Detect which cell encompasses the target text, then output its [x, y] center coordinate. 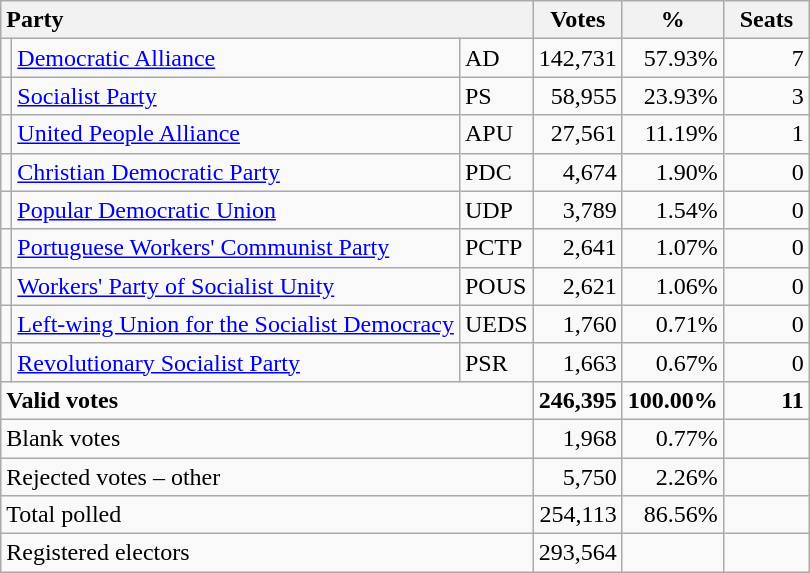
APU [496, 134]
58,955 [578, 96]
293,564 [578, 553]
Seats [766, 20]
1 [766, 134]
57.93% [672, 58]
86.56% [672, 515]
Socialist Party [236, 96]
Popular Democratic Union [236, 210]
27,561 [578, 134]
1.54% [672, 210]
11.19% [672, 134]
PS [496, 96]
% [672, 20]
Registered electors [267, 553]
Votes [578, 20]
PDC [496, 172]
UEDS [496, 324]
100.00% [672, 400]
Workers' Party of Socialist Unity [236, 286]
246,395 [578, 400]
2,641 [578, 248]
Christian Democratic Party [236, 172]
142,731 [578, 58]
7 [766, 58]
Blank votes [267, 438]
United People Alliance [236, 134]
254,113 [578, 515]
UDP [496, 210]
1.07% [672, 248]
2,621 [578, 286]
Valid votes [267, 400]
5,750 [578, 477]
PSR [496, 362]
1.90% [672, 172]
Portuguese Workers' Communist Party [236, 248]
Rejected votes – other [267, 477]
0.77% [672, 438]
Party [267, 20]
Total polled [267, 515]
Revolutionary Socialist Party [236, 362]
AD [496, 58]
1,968 [578, 438]
0.67% [672, 362]
3 [766, 96]
POUS [496, 286]
Democratic Alliance [236, 58]
11 [766, 400]
1,663 [578, 362]
0.71% [672, 324]
PCTP [496, 248]
2.26% [672, 477]
23.93% [672, 96]
1,760 [578, 324]
1.06% [672, 286]
4,674 [578, 172]
3,789 [578, 210]
Left-wing Union for the Socialist Democracy [236, 324]
